Determine the (X, Y) coordinate at the center of the cell enclosing the given text.  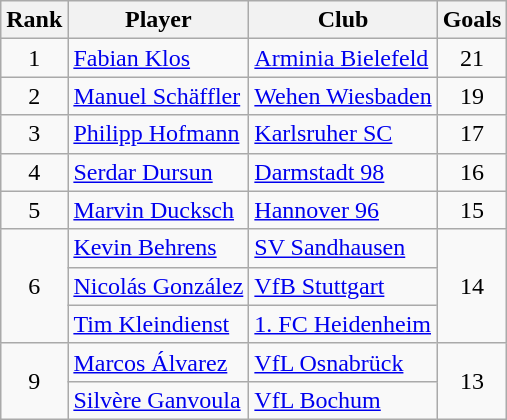
Karlsruher SC (343, 134)
16 (472, 172)
Manuel Schäffler (158, 96)
Kevin Behrens (158, 248)
5 (34, 210)
Fabian Klos (158, 58)
2 (34, 96)
1 (34, 58)
Club (343, 20)
Wehen Wiesbaden (343, 96)
Tim Kleindienst (158, 324)
Rank (34, 20)
4 (34, 172)
9 (34, 381)
VfL Bochum (343, 400)
Arminia Bielefeld (343, 58)
Hannover 96 (343, 210)
Player (158, 20)
14 (472, 286)
15 (472, 210)
Darmstadt 98 (343, 172)
21 (472, 58)
13 (472, 381)
1. FC Heidenheim (343, 324)
Nicolás González (158, 286)
6 (34, 286)
SV Sandhausen (343, 248)
19 (472, 96)
Marcos Álvarez (158, 362)
Philipp Hofmann (158, 134)
3 (34, 134)
Goals (472, 20)
Silvère Ganvoula (158, 400)
VfB Stuttgart (343, 286)
Serdar Dursun (158, 172)
17 (472, 134)
Marvin Ducksch (158, 210)
VfL Osnabrück (343, 362)
